Detect which cell encompasses the target text, then output its [X, Y] center coordinate. 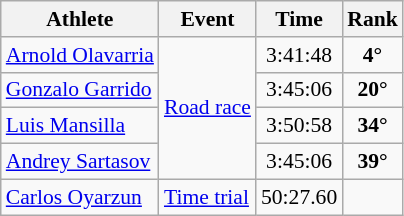
Road race [208, 108]
39° [372, 162]
Time [299, 19]
Luis Mansilla [80, 126]
Arnold Olavarria [80, 55]
Rank [372, 19]
Gonzalo Garrido [80, 90]
Athlete [80, 19]
3:50:58 [299, 126]
Andrey Sartasov [80, 162]
3:41:48 [299, 55]
50:27.60 [299, 197]
4° [372, 55]
Event [208, 19]
Time trial [208, 197]
20° [372, 90]
34° [372, 126]
Carlos Oyarzun [80, 197]
